For the text-containing cell, return its midpoint in [x, y] coordinate format. 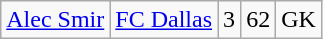
Alec Smir [56, 20]
62 [258, 20]
FC Dallas [164, 20]
3 [230, 20]
GK [299, 20]
